Pinpoint the cell where the given text exists, returning its (X, Y) midpoint coordinate. 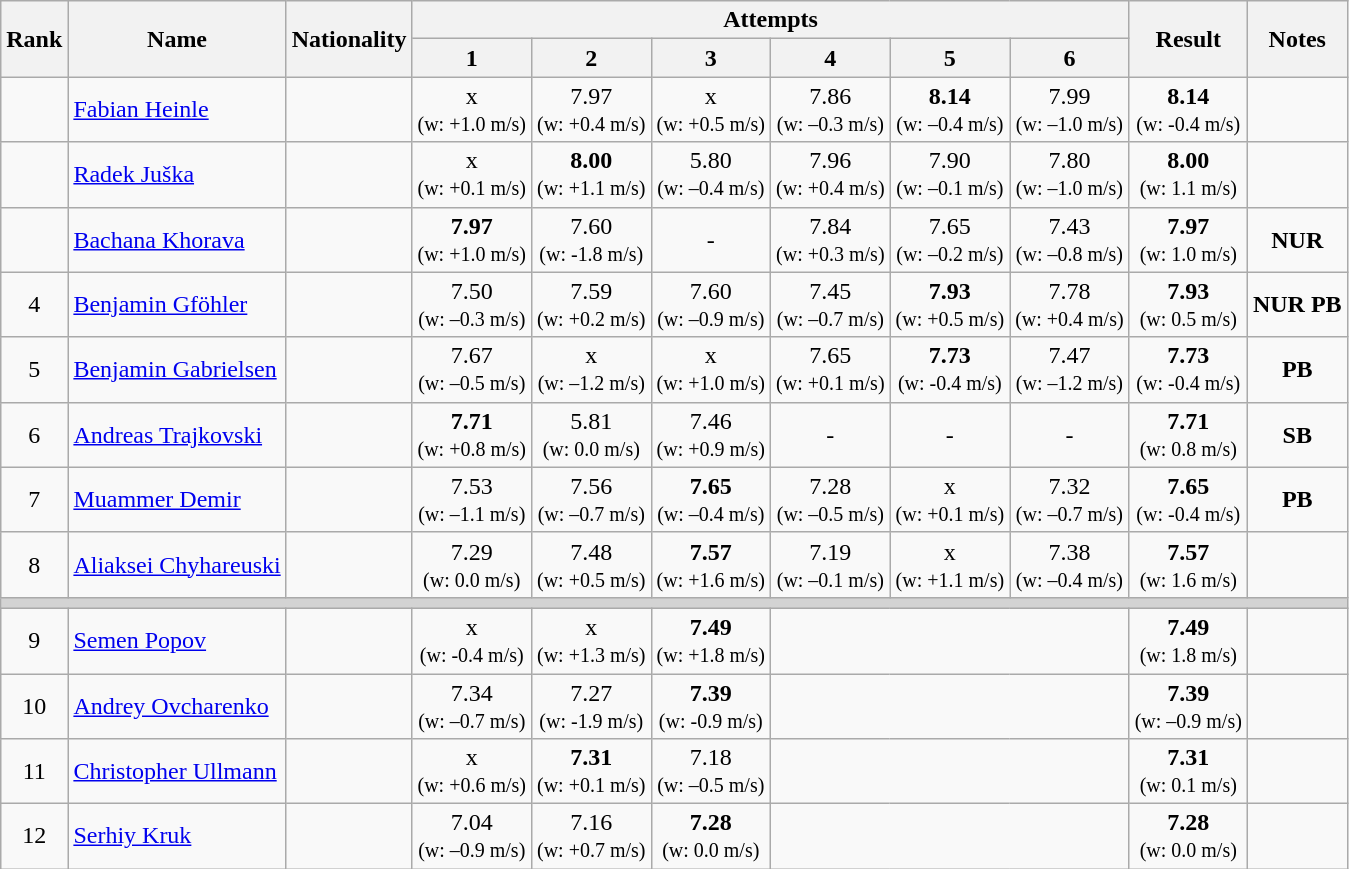
NUR PB (1297, 304)
7.31(w: +0.1 m/s) (591, 772)
7.18(w: –0.5 m/s) (711, 772)
7.59(w: +0.2 m/s) (591, 304)
x(w: +0.5 m/s) (711, 110)
7.31(w: 0.1 m/s) (1188, 772)
Muammer Demir (177, 500)
7.90(w: –0.1 m/s) (950, 174)
7.67(w: –0.5 m/s) (472, 370)
1 (472, 58)
Bachana Khorava (177, 240)
Benjamin Gföhler (177, 304)
7.50(w: –0.3 m/s) (472, 304)
10 (34, 706)
Serhiy Kruk (177, 836)
7.78(w: +0.4 m/s) (1070, 304)
x(w: +0.6 m/s) (472, 772)
7.39(w: –0.9 m/s) (1188, 706)
Fabian Heinle (177, 110)
8.14(w: -0.4 m/s) (1188, 110)
7.04(w: –0.9 m/s) (472, 836)
x(w: -0.4 m/s) (472, 640)
7.93(w: +0.5 m/s) (950, 304)
5.81(w: 0.0 m/s) (591, 434)
7.97(w: +1.0 m/s) (472, 240)
7.48(w: +0.5 m/s) (591, 564)
7.57(w: +1.6 m/s) (711, 564)
5.80(w: –0.4 m/s) (711, 174)
8.14(w: –0.4 m/s) (950, 110)
7 (34, 500)
Notes (1297, 39)
7.53(w: –1.1 m/s) (472, 500)
8.00(w: +1.1 m/s) (591, 174)
Benjamin Gabrielsen (177, 370)
Attempts (770, 20)
7.97(w: 1.0 m/s) (1188, 240)
Andreas Trajkovski (177, 434)
7.57(w: 1.6 m/s) (1188, 564)
8 (34, 564)
Radek Juška (177, 174)
7.32(w: –0.7 m/s) (1070, 500)
7.45(w: –0.7 m/s) (831, 304)
7.28(w: –0.5 m/s) (831, 500)
2 (591, 58)
Nationality (349, 39)
Andrey Ovcharenko (177, 706)
7.38(w: –0.4 m/s) (1070, 564)
3 (711, 58)
11 (34, 772)
x(w: –1.2 m/s) (591, 370)
12 (34, 836)
Christopher Ullmann (177, 772)
7.65(w: –0.4 m/s) (711, 500)
7.71(w: +0.8 m/s) (472, 434)
7.34(w: –0.7 m/s) (472, 706)
x(w: +1.1 m/s) (950, 564)
7.80(w: –1.0 m/s) (1070, 174)
7.46(w: +0.9 m/s) (711, 434)
NUR (1297, 240)
7.43(w: –0.8 m/s) (1070, 240)
7.93(w: 0.5 m/s) (1188, 304)
7.16(w: +0.7 m/s) (591, 836)
7.84(w: +0.3 m/s) (831, 240)
7.97(w: +0.4 m/s) (591, 110)
7.60(w: –0.9 m/s) (711, 304)
7.65(w: –0.2 m/s) (950, 240)
9 (34, 640)
8.00(w: 1.1 m/s) (1188, 174)
7.49(w: 1.8 m/s) (1188, 640)
7.60(w: -1.8 m/s) (591, 240)
7.39(w: -0.9 m/s) (711, 706)
7.27(w: -1.9 m/s) (591, 706)
Name (177, 39)
7.19(w: –0.1 m/s) (831, 564)
Aliaksei Chyhareuski (177, 564)
7.86(w: –0.3 m/s) (831, 110)
7.47(w: –1.2 m/s) (1070, 370)
7.99(w: –1.0 m/s) (1070, 110)
7.29(w: 0.0 m/s) (472, 564)
7.56(w: –0.7 m/s) (591, 500)
7.65(w: -0.4 m/s) (1188, 500)
7.96(w: +0.4 m/s) (831, 174)
7.49(w: +1.8 m/s) (711, 640)
7.65(w: +0.1 m/s) (831, 370)
Rank (34, 39)
x(w: +1.3 m/s) (591, 640)
Result (1188, 39)
Semen Popov (177, 640)
7.71(w: 0.8 m/s) (1188, 434)
SB (1297, 434)
